Locate the cell with the specified text and output its [x, y] center coordinate. 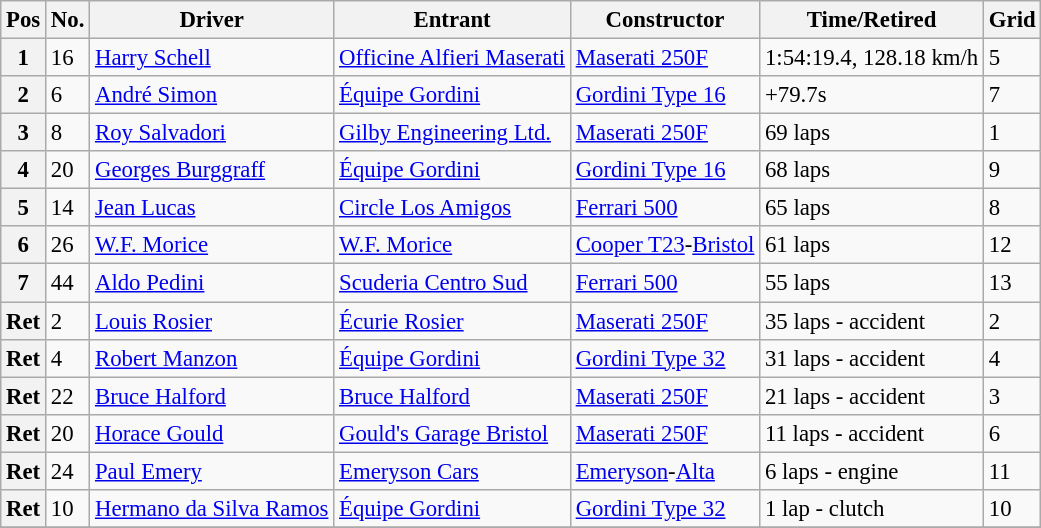
26 [68, 245]
Time/Retired [872, 20]
Emeryson-Alta [664, 471]
11 [1012, 471]
16 [68, 58]
Louis Rosier [212, 321]
13 [1012, 283]
Horace Gould [212, 433]
44 [68, 283]
24 [68, 471]
Cooper T23-Bristol [664, 245]
12 [1012, 245]
Hermano da Silva Ramos [212, 509]
Gould's Garage Bristol [452, 433]
9 [1012, 170]
Gilby Engineering Ltd. [452, 133]
61 laps [872, 245]
14 [68, 208]
No. [68, 20]
Roy Salvadori [212, 133]
31 laps - accident [872, 358]
Écurie Rosier [452, 321]
68 laps [872, 170]
21 laps - accident [872, 396]
Emeryson Cars [452, 471]
Driver [212, 20]
22 [68, 396]
1 lap - clutch [872, 509]
Paul Emery [212, 471]
35 laps - accident [872, 321]
Georges Burggraff [212, 170]
Harry Schell [212, 58]
6 laps - engine [872, 471]
Grid [1012, 20]
Circle Los Amigos [452, 208]
Pos [24, 20]
+79.7s [872, 95]
11 laps - accident [872, 433]
1:54:19.4, 128.18 km/h [872, 58]
Entrant [452, 20]
Aldo Pedini [212, 283]
69 laps [872, 133]
Scuderia Centro Sud [452, 283]
André Simon [212, 95]
Constructor [664, 20]
Jean Lucas [212, 208]
55 laps [872, 283]
Robert Manzon [212, 358]
Officine Alfieri Maserati [452, 58]
65 laps [872, 208]
